Extract the (X, Y) coordinate from the center of the cell holding the provided text.  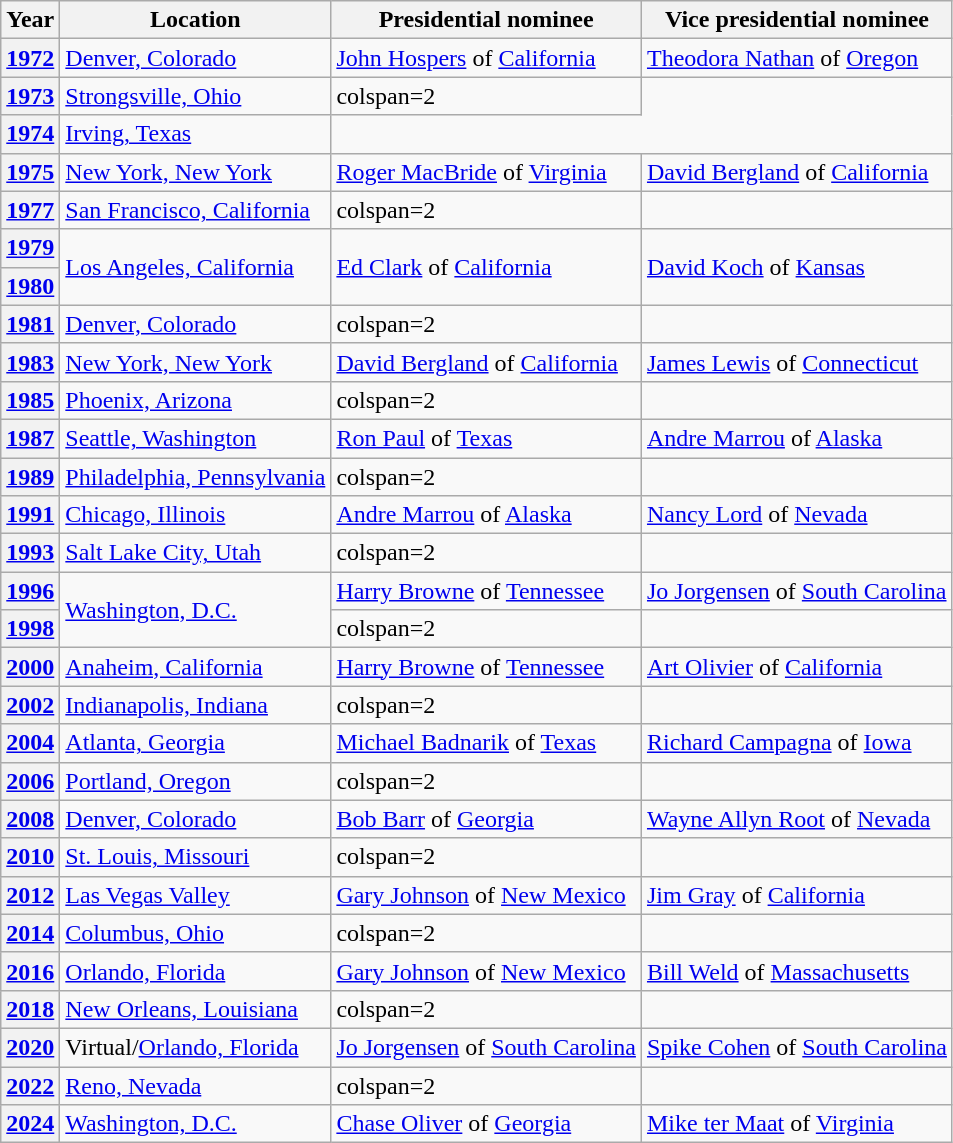
2004 (30, 743)
Atlanta, Georgia (196, 743)
2018 (30, 1009)
Portland, Oregon (196, 781)
1972 (30, 58)
2008 (30, 819)
Theodora Nathan of Oregon (796, 58)
Chicago, Illinois (196, 515)
1979 (30, 248)
2014 (30, 933)
1993 (30, 553)
Art Olivier of California (796, 667)
Ed Clark of California (486, 267)
Salt Lake City, Utah (196, 553)
John Hospers of California (486, 58)
Richard Campagna of Iowa (796, 743)
Reno, Nevada (196, 1085)
Bob Barr of Georgia (486, 819)
Columbus, Ohio (196, 933)
1974 (30, 134)
1983 (30, 362)
Wayne Allyn Root of Nevada (796, 819)
James Lewis of Connecticut (796, 362)
2016 (30, 971)
David Koch of Kansas (796, 267)
Chase Oliver of Georgia (486, 1124)
Jim Gray of California (796, 895)
2012 (30, 895)
Vice presidential nominee (796, 20)
Los Angeles, California (196, 267)
1991 (30, 515)
2000 (30, 667)
New Orleans, Louisiana (196, 1009)
Philadelphia, Pennsylvania (196, 477)
St. Louis, Missouri (196, 857)
Mike ter Maat of Virginia (796, 1124)
1996 (30, 591)
Virtual/Orlando, Florida (196, 1047)
Spike Cohen of South Carolina (796, 1047)
1977 (30, 210)
Year (30, 20)
1987 (30, 438)
Irving, Texas (196, 134)
1975 (30, 172)
Phoenix, Arizona (196, 400)
1973 (30, 96)
1985 (30, 400)
Michael Badnarik of Texas (486, 743)
2006 (30, 781)
Indianapolis, Indiana (196, 705)
1998 (30, 629)
1989 (30, 477)
Anaheim, California (196, 667)
2024 (30, 1124)
Presidential nominee (486, 20)
Las Vegas Valley (196, 895)
Ron Paul of Texas (486, 438)
1981 (30, 324)
2020 (30, 1047)
Seattle, Washington (196, 438)
2010 (30, 857)
Bill Weld of Massachusetts (796, 971)
2022 (30, 1085)
2002 (30, 705)
Orlando, Florida (196, 971)
Roger MacBride of Virginia (486, 172)
Nancy Lord of Nevada (796, 515)
Strongsville, Ohio (196, 96)
1980 (30, 286)
San Francisco, California (196, 210)
Location (196, 20)
